Scan for the cell matching the given text and deliver its (x, y) coordinate at center. 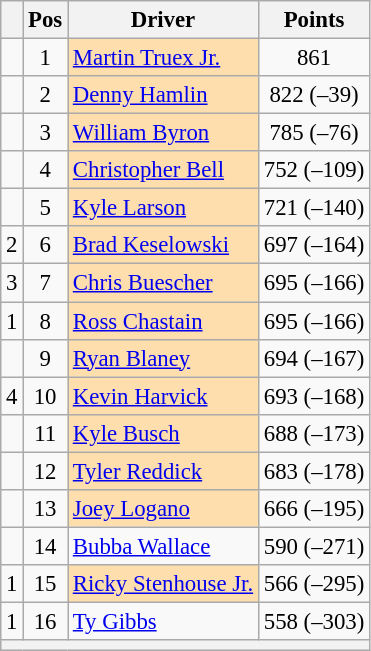
12 (46, 471)
666 (–195) (314, 509)
5 (46, 208)
861 (314, 58)
Ricky Stenhouse Jr. (164, 584)
822 (–39) (314, 95)
Ross Chastain (164, 321)
Kyle Larson (164, 208)
Bubba Wallace (164, 546)
Driver (164, 20)
Kyle Busch (164, 433)
15 (46, 584)
752 (–109) (314, 170)
558 (–303) (314, 621)
566 (–295) (314, 584)
Kevin Harvick (164, 396)
16 (46, 621)
13 (46, 509)
694 (–167) (314, 358)
Martin Truex Jr. (164, 58)
William Byron (164, 133)
9 (46, 358)
11 (46, 433)
Ryan Blaney (164, 358)
693 (–168) (314, 396)
688 (–173) (314, 433)
10 (46, 396)
Christopher Bell (164, 170)
8 (46, 321)
6 (46, 245)
Tyler Reddick (164, 471)
7 (46, 283)
Denny Hamlin (164, 95)
590 (–271) (314, 546)
721 (–140) (314, 208)
14 (46, 546)
683 (–178) (314, 471)
Ty Gibbs (164, 621)
Chris Buescher (164, 283)
785 (–76) (314, 133)
Brad Keselowski (164, 245)
Points (314, 20)
Pos (46, 20)
697 (–164) (314, 245)
Joey Logano (164, 509)
